Pinpoint the cell where the given text exists, returning its [x, y] midpoint coordinate. 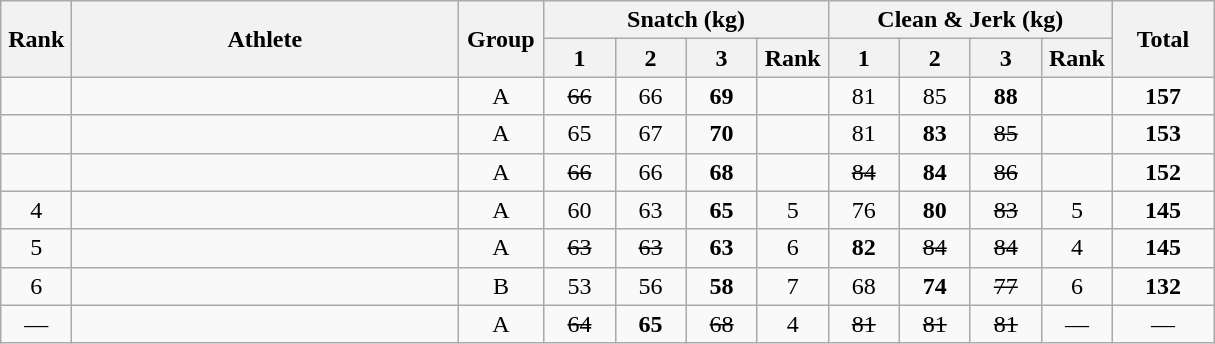
56 [650, 286]
64 [580, 324]
Group [501, 39]
Snatch (kg) [686, 20]
77 [1006, 286]
88 [1006, 96]
53 [580, 286]
69 [722, 96]
157 [1162, 96]
80 [934, 210]
70 [722, 134]
152 [1162, 172]
7 [792, 286]
67 [650, 134]
60 [580, 210]
153 [1162, 134]
Athlete [265, 39]
132 [1162, 286]
76 [864, 210]
58 [722, 286]
B [501, 286]
74 [934, 286]
Total [1162, 39]
86 [1006, 172]
82 [864, 248]
Clean & Jerk (kg) [970, 20]
